Pinpoint the cell where the given text exists, returning its (X, Y) midpoint coordinate. 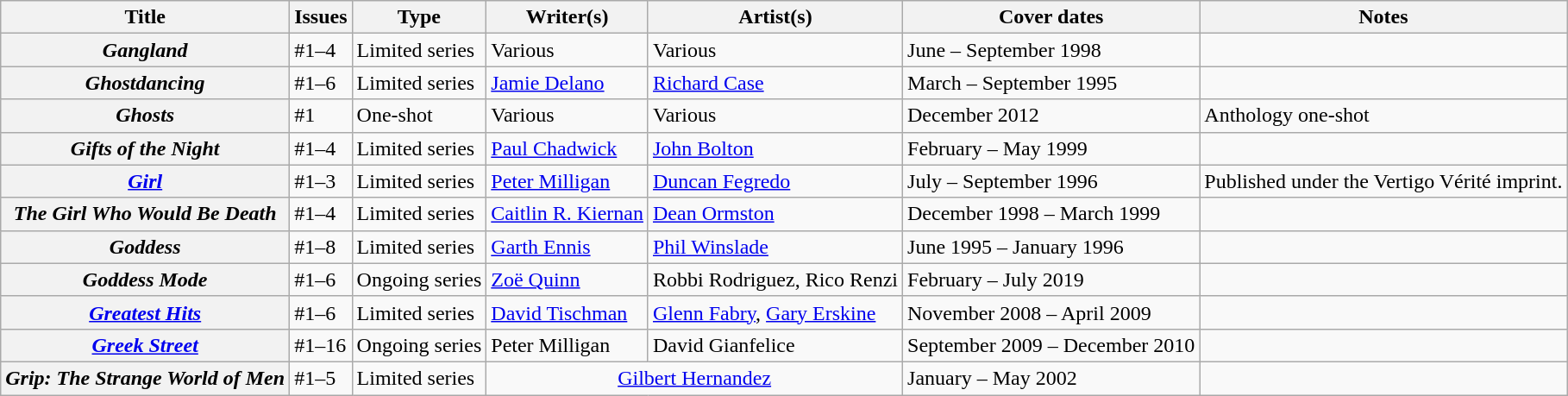
July – September 1996 (1051, 181)
Caitlin R. Kiernan (568, 214)
Gilbert Hernandez (695, 378)
February – July 2019 (1051, 280)
June 1995 – January 1996 (1051, 247)
Zoë Quinn (568, 280)
Writer(s) (568, 17)
#1–16 (321, 345)
Richard Case (775, 83)
Ghostdancing (145, 83)
Glenn Fabry, Gary Erskine (775, 312)
March – September 1995 (1051, 83)
Gifts of the Night (145, 148)
John Bolton (775, 148)
One-shot (419, 116)
Phil Winslade (775, 247)
Anthology one-shot (1383, 116)
Artist(s) (775, 17)
Type (419, 17)
Issues (321, 17)
September 2009 – December 2010 (1051, 345)
Gangland (145, 50)
Girl (145, 181)
Duncan Fegredo (775, 181)
David Tischman (568, 312)
#1–8 (321, 247)
Notes (1383, 17)
Grip: The Strange World of Men (145, 378)
February – May 1999 (1051, 148)
Goddess Mode (145, 280)
Greatest Hits (145, 312)
The Girl Who Would Be Death (145, 214)
Paul Chadwick (568, 148)
Ghosts (145, 116)
#1–3 (321, 181)
December 2012 (1051, 116)
Jamie Delano (568, 83)
Title (145, 17)
Garth Ennis (568, 247)
Published under the Vertigo Vérité imprint. (1383, 181)
December 1998 – March 1999 (1051, 214)
#1 (321, 116)
David Gianfelice (775, 345)
#1–5 (321, 378)
Robbi Rodriguez, Rico Renzi (775, 280)
Goddess (145, 247)
Cover dates (1051, 17)
January – May 2002 (1051, 378)
November 2008 – April 2009 (1051, 312)
June – September 1998 (1051, 50)
Dean Ormston (775, 214)
Greek Street (145, 345)
